Pinpoint the cell where the given text exists, returning its [X, Y] midpoint coordinate. 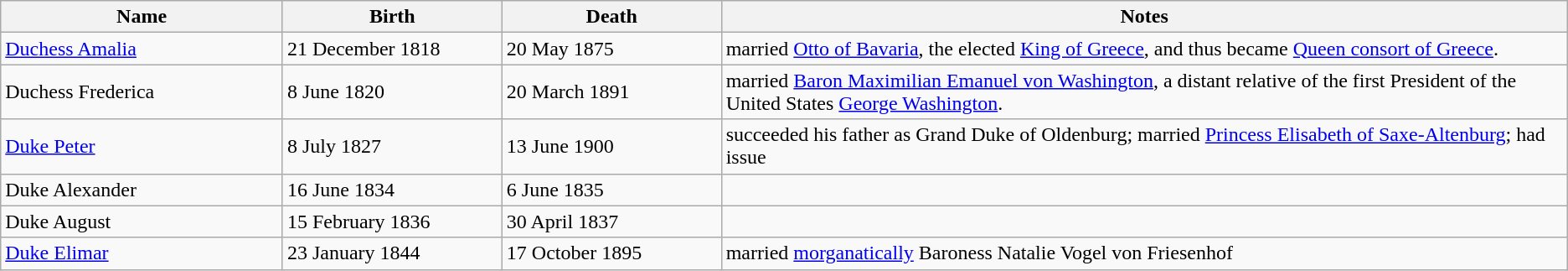
16 June 1834 [392, 190]
succeeded his father as Grand Duke of Oldenburg; married Princess Elisabeth of Saxe-Altenburg; had issue [1144, 146]
23 January 1844 [392, 253]
married Otto of Bavaria, the elected King of Greece, and thus became Queen consort of Greece. [1144, 49]
15 February 1836 [392, 221]
Duke August [142, 221]
Duke Elimar [142, 253]
6 June 1835 [611, 190]
13 June 1900 [611, 146]
Name [142, 17]
8 June 1820 [392, 92]
Duke Peter [142, 146]
Duke Alexander [142, 190]
30 April 1837 [611, 221]
Duchess Amalia [142, 49]
Death [611, 17]
17 October 1895 [611, 253]
20 March 1891 [611, 92]
married morganatically Baroness Natalie Vogel von Friesenhof [1144, 253]
Duchess Frederica [142, 92]
Birth [392, 17]
8 July 1827 [392, 146]
21 December 1818 [392, 49]
20 May 1875 [611, 49]
Notes [1144, 17]
married Baron Maximilian Emanuel von Washington, a distant relative of the first President of the United States George Washington. [1144, 92]
